Provide the (X, Y) coordinate of the cell's center where the given text is located.  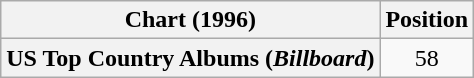
Position (427, 20)
58 (427, 58)
Chart (1996) (190, 20)
US Top Country Albums (Billboard) (190, 58)
